Pinpoint the cell where the given text exists, returning its [x, y] midpoint coordinate. 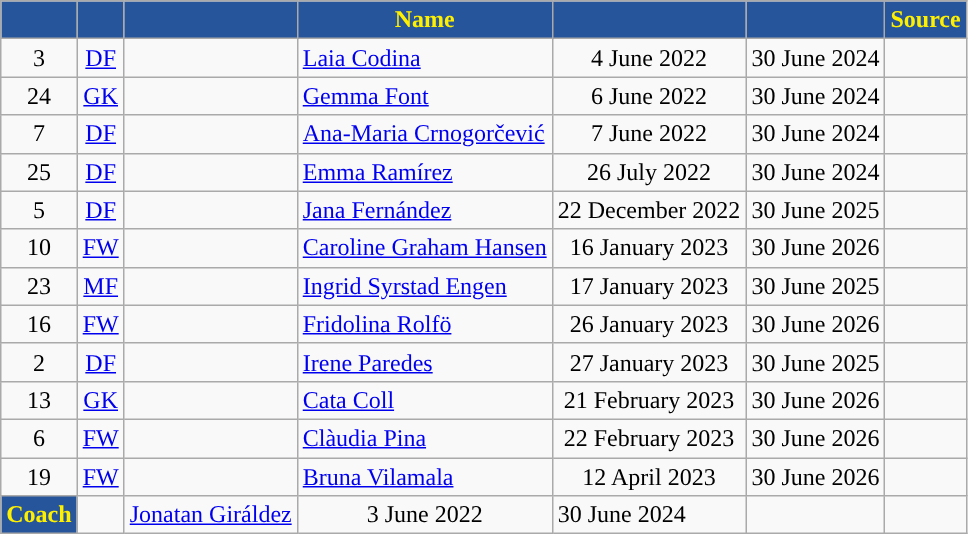
6 June 2022 [649, 96]
Gemma Font [424, 96]
3 June 2022 [424, 515]
7 June 2022 [649, 134]
Ingrid Syrstad Engen [424, 286]
23 [39, 286]
Jonatan Giráldez [210, 515]
25 [39, 172]
Clàudia Pina [424, 438]
Source [926, 20]
6 [39, 438]
16 January 2023 [649, 248]
Jana Fernández [424, 210]
7 [39, 134]
27 January 2023 [649, 362]
Emma Ramírez [424, 172]
22 December 2022 [649, 210]
Coach [39, 515]
Fridolina Rolfö [424, 324]
Bruna Vilamala [424, 477]
Ana-Maria Crnogorčević [424, 134]
22 February 2023 [649, 438]
13 [39, 400]
Cata Coll [424, 400]
Irene Paredes [424, 362]
4 June 2022 [649, 58]
3 [39, 58]
Laia Codina [424, 58]
17 January 2023 [649, 286]
19 [39, 477]
Caroline Graham Hansen [424, 248]
5 [39, 210]
26 January 2023 [649, 324]
16 [39, 324]
24 [39, 96]
Name [424, 20]
2 [39, 362]
10 [39, 248]
MF [100, 286]
12 April 2023 [649, 477]
21 February 2023 [649, 400]
26 July 2022 [649, 172]
